Return the (X, Y) coordinate for the center point of the cell that contains the specified text.  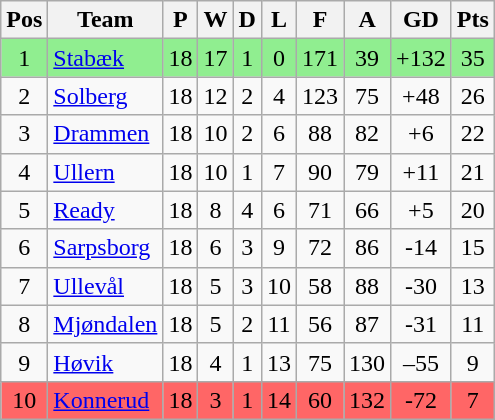
21 (472, 172)
-72 (422, 400)
90 (320, 172)
86 (368, 248)
–55 (422, 362)
Team (106, 20)
39 (368, 58)
+11 (422, 172)
123 (320, 96)
82 (368, 134)
+48 (422, 96)
-14 (422, 248)
79 (368, 172)
Stabæk (106, 58)
17 (216, 58)
Konnerud (106, 400)
Ullern (106, 172)
58 (320, 286)
Høvik (106, 362)
W (216, 20)
15 (472, 248)
A (368, 20)
132 (368, 400)
-31 (422, 324)
171 (320, 58)
GD (422, 20)
Ullevål (106, 286)
26 (472, 96)
66 (368, 210)
72 (320, 248)
35 (472, 58)
Solberg (106, 96)
D (247, 20)
20 (472, 210)
130 (368, 362)
L (278, 20)
14 (278, 400)
Ready (106, 210)
71 (320, 210)
F (320, 20)
0 (278, 58)
P (180, 20)
+5 (422, 210)
Drammen (106, 134)
+132 (422, 58)
87 (368, 324)
+6 (422, 134)
Pts (472, 20)
56 (320, 324)
-30 (422, 286)
Pos (24, 20)
60 (320, 400)
12 (216, 96)
Sarpsborg (106, 248)
22 (472, 134)
Mjøndalen (106, 324)
